Determine the [X, Y] coordinate at the center of the cell enclosing the given text.  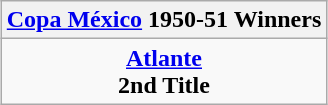
Copa México 1950-51 Winners [164, 20]
Atlante2nd Title [164, 72]
